Locate the cell with the specified text and output its (X, Y) center coordinate. 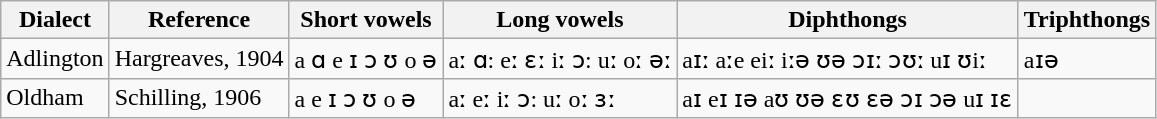
Short vowels (366, 20)
aɪə (1086, 59)
Reference (199, 20)
aː ɑ: eː ɛː iː ɔ: uː oː əː (560, 59)
a e ɪ ɔ ʊ o ə (366, 98)
aɪ eɪ ɪə aʊ ʊə ɛʊ ɛə ɔɪ ɔə uɪ ɪɛ (848, 98)
a ɑ e ɪ ɔ ʊ o ə (366, 59)
Schilling, 1906 (199, 98)
Long vowels (560, 20)
Triphthongs (1086, 20)
aː eː iː ɔ: uː oː ɜː (560, 98)
Diphthongs (848, 20)
aɪː aːe eiː iːə ʊə ɔɪː ɔʊː uɪ ʊiː (848, 59)
Oldham (55, 98)
Dialect (55, 20)
Hargreaves, 1904 (199, 59)
Adlington (55, 59)
